Scan for the cell matching the given text and deliver its (X, Y) coordinate at center. 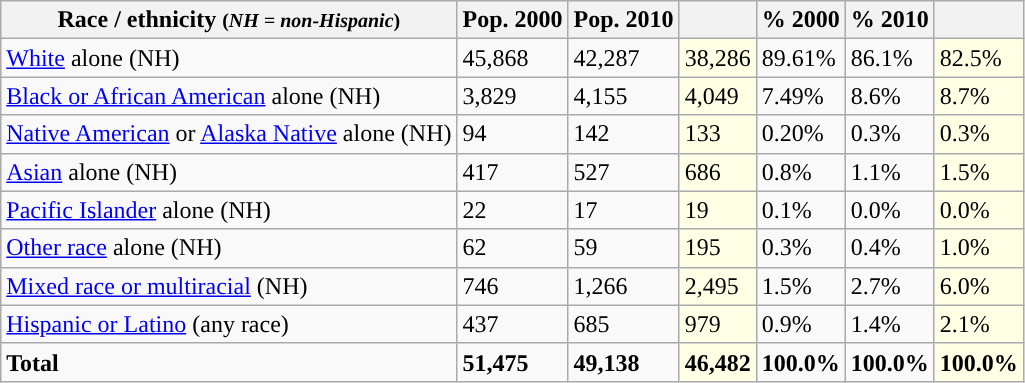
42,287 (624, 58)
133 (718, 134)
Asian alone (NH) (229, 172)
51,475 (512, 362)
Pop. 2000 (512, 20)
89.61% (800, 58)
0.20% (800, 134)
746 (512, 286)
94 (512, 134)
22 (512, 210)
46,482 (718, 362)
49,138 (624, 362)
195 (718, 248)
0.9% (800, 324)
Native American or Alaska Native alone (NH) (229, 134)
8.7% (978, 96)
Total (229, 362)
Other race alone (NH) (229, 248)
685 (624, 324)
0.1% (800, 210)
45,868 (512, 58)
1.4% (890, 324)
82.5% (978, 58)
Hispanic or Latino (any race) (229, 324)
62 (512, 248)
2,495 (718, 286)
Black or African American alone (NH) (229, 96)
1,266 (624, 286)
Race / ethnicity (NH = non-Hispanic) (229, 20)
Pacific Islander alone (NH) (229, 210)
86.1% (890, 58)
0.8% (800, 172)
8.6% (890, 96)
38,286 (718, 58)
2.1% (978, 324)
1.0% (978, 248)
437 (512, 324)
59 (624, 248)
Mixed race or multiracial (NH) (229, 286)
White alone (NH) (229, 58)
4,155 (624, 96)
2.7% (890, 286)
6.0% (978, 286)
417 (512, 172)
3,829 (512, 96)
979 (718, 324)
1.1% (890, 172)
Pop. 2010 (624, 20)
% 2000 (800, 20)
19 (718, 210)
17 (624, 210)
% 2010 (890, 20)
686 (718, 172)
0.4% (890, 248)
527 (624, 172)
4,049 (718, 96)
142 (624, 134)
7.49% (800, 96)
